Return the [x, y] coordinate for the center point of the cell that contains the specified text.  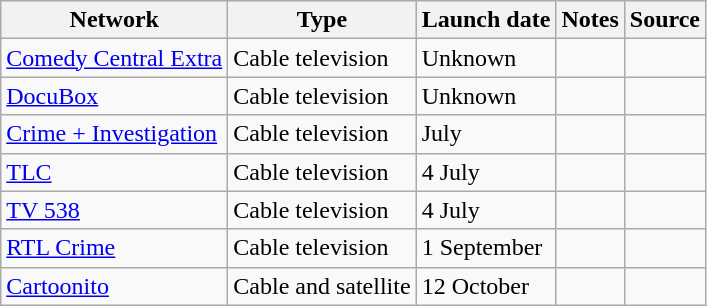
TV 538 [114, 210]
Network [114, 20]
Source [664, 20]
Cartoonito [114, 286]
Comedy Central Extra [114, 58]
July [486, 134]
12 October [486, 286]
Type [322, 20]
Crime + Investigation [114, 134]
Notes [590, 20]
DocuBox [114, 96]
Cable and satellite [322, 286]
Launch date [486, 20]
RTL Crime [114, 248]
1 September [486, 248]
TLC [114, 172]
